Identify which cell holds the provided text, then report its (X, Y) central coordinate. 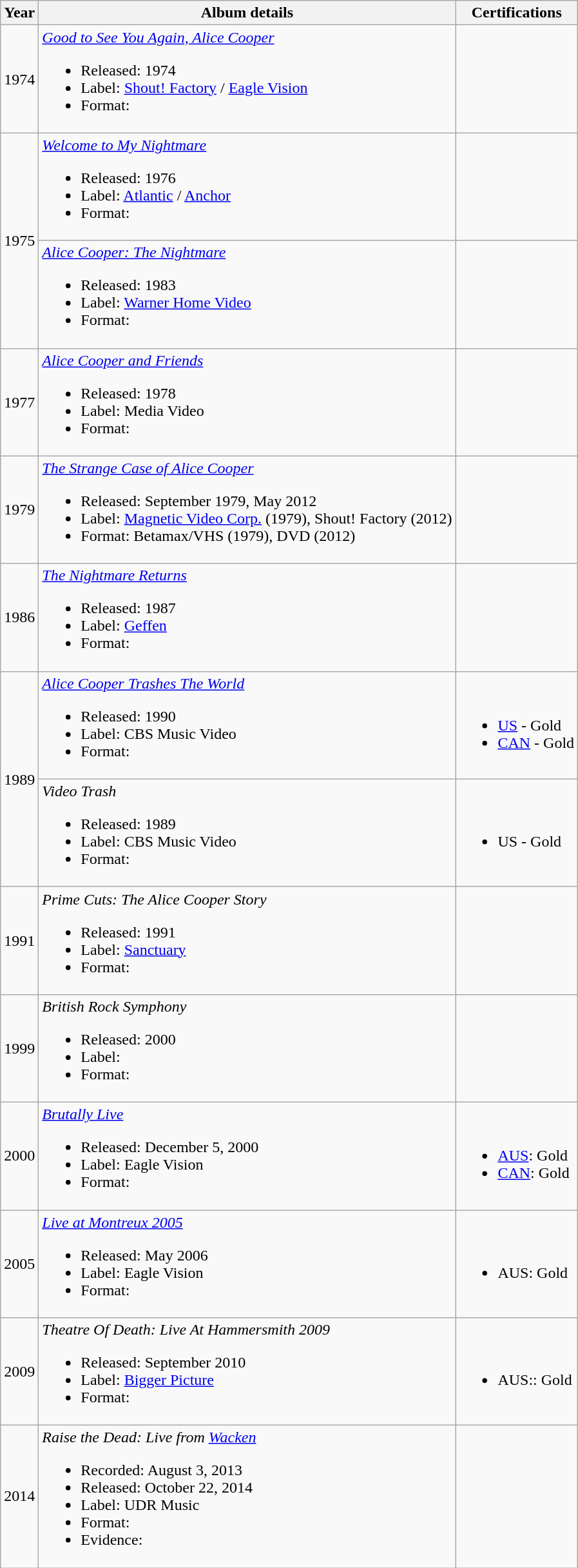
Raise the Dead: Live from WackenRecorded: August 3, 2013Released: October 22, 2014Label: UDR MusicFormat:Evidence: (247, 1497)
Welcome to My NightmareReleased: 1976Label: Atlantic / AnchorFormat: (247, 187)
Certifications (517, 13)
1977 (19, 402)
The Nightmare ReturnsReleased: 1987Label: GeffenFormat: (247, 618)
2014 (19, 1497)
British Rock SymphonyReleased: 2000Label:Format: (247, 1048)
1974 (19, 79)
1986 (19, 618)
1991 (19, 940)
AUS: Gold (517, 1264)
Theatre Of Death: Live At Hammersmith 2009Released: September 2010Label: Bigger PictureFormat: (247, 1372)
1989 (19, 779)
Album details (247, 13)
US - GoldCAN - Gold (517, 725)
Alice Cooper Trashes The WorldReleased: 1990Label: CBS Music VideoFormat: (247, 725)
Good to See You Again, Alice CooperReleased: 1974Label: Shout! Factory / Eagle VisionFormat: (247, 79)
Live at Montreux 2005Released: May 2006Label: Eagle VisionFormat: (247, 1264)
2000 (19, 1155)
Prime Cuts: The Alice Cooper StoryReleased: 1991Label: SanctuaryFormat: (247, 940)
Brutally LiveReleased: December 5, 2000Label: Eagle VisionFormat: (247, 1155)
1999 (19, 1048)
1979 (19, 509)
US - Gold (517, 833)
AUS:: Gold (517, 1372)
2009 (19, 1372)
1975 (19, 240)
Alice Cooper: The NightmareReleased: 1983Label: Warner Home VideoFormat: (247, 294)
2005 (19, 1264)
Alice Cooper and FriendsReleased: 1978Label: Media VideoFormat: (247, 402)
Video TrashReleased: 1989Label: CBS Music VideoFormat: (247, 833)
Year (19, 13)
AUS: GoldCAN: Gold (517, 1155)
